For the text-containing cell, return its midpoint in [X, Y] coordinate format. 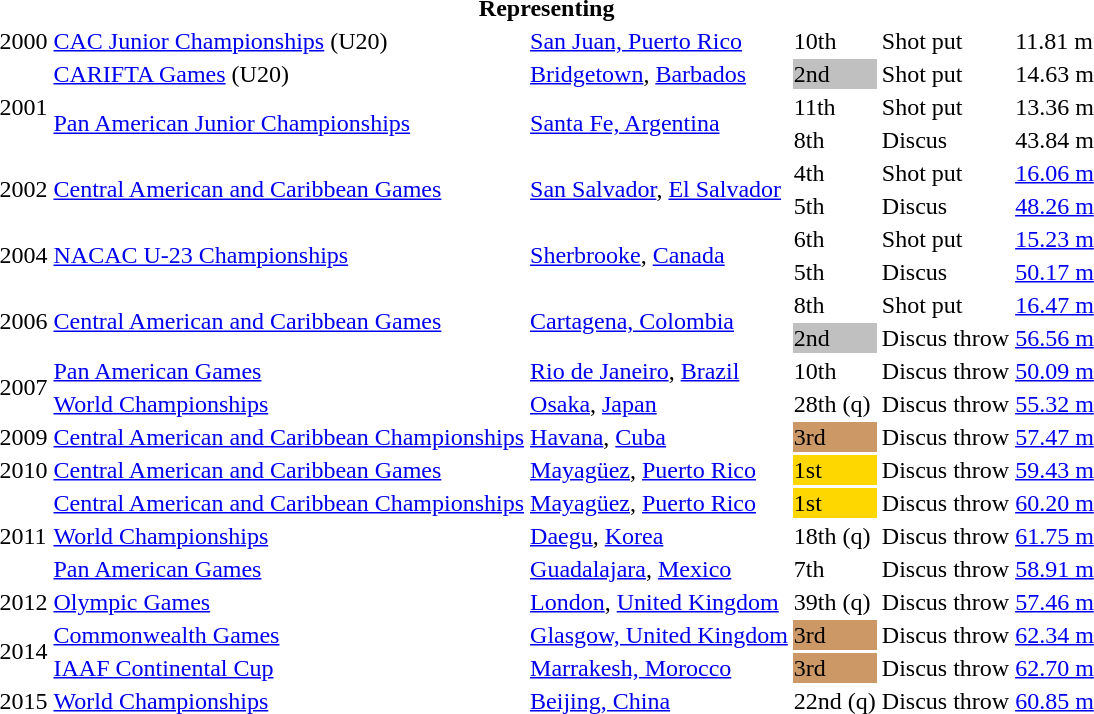
11th [834, 107]
18th (q) [834, 536]
Santa Fe, Argentina [660, 124]
7th [834, 569]
San Salvador, El Salvador [660, 190]
NACAC U-23 Championships [289, 256]
Havana, Cuba [660, 437]
4th [834, 173]
Guadalajara, Mexico [660, 569]
Bridgetown, Barbados [660, 74]
CARIFTA Games (U20) [289, 74]
Rio de Janeiro, Brazil [660, 371]
Glasgow, United Kingdom [660, 635]
IAAF Continental Cup [289, 668]
Pan American Junior Championships [289, 124]
CAC Junior Championships (U20) [289, 41]
Daegu, Korea [660, 536]
39th (q) [834, 602]
Olympic Games [289, 602]
Sherbrooke, Canada [660, 256]
Commonwealth Games [289, 635]
28th (q) [834, 404]
6th [834, 239]
London, United Kingdom [660, 602]
Cartagena, Colombia [660, 322]
San Juan, Puerto Rico [660, 41]
Osaka, Japan [660, 404]
Marrakesh, Morocco [660, 668]
